For the text-containing cell, return its midpoint in [X, Y] coordinate format. 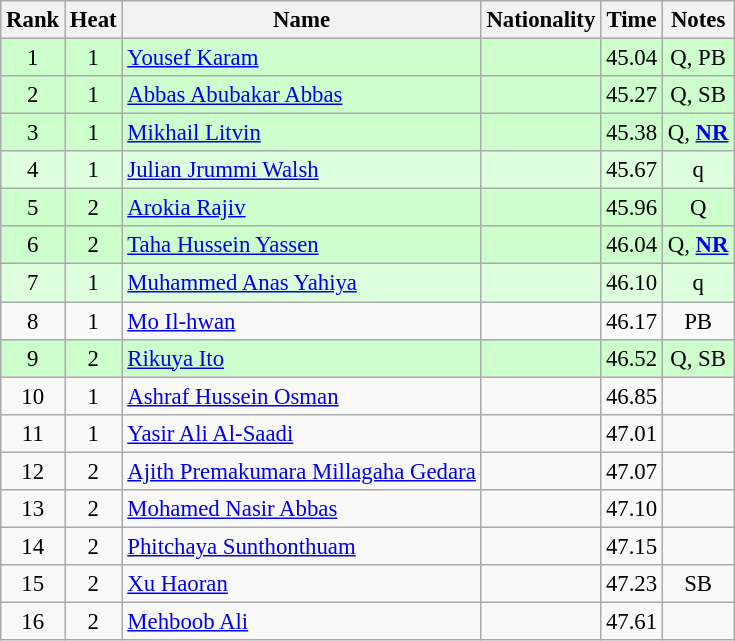
5 [33, 208]
47.23 [632, 584]
45.04 [632, 58]
45.67 [632, 170]
47.01 [632, 433]
47.10 [632, 509]
14 [33, 546]
Heat [94, 20]
6 [33, 245]
Notes [698, 20]
Muhammed Anas Yahiya [302, 283]
46.04 [632, 245]
Xu Haoran [302, 584]
Yasir Ali Al-Saadi [302, 433]
Yousef Karam [302, 58]
Ajith Premakumara Millagaha Gedara [302, 471]
Phitchaya Sunthonthuam [302, 546]
45.38 [632, 133]
47.15 [632, 546]
PB [698, 321]
SB [698, 584]
Q, PB [698, 58]
Ashraf Hussein Osman [302, 396]
8 [33, 321]
7 [33, 283]
46.17 [632, 321]
Abbas Abubakar Abbas [302, 95]
Mehboob Ali [302, 621]
Nationality [540, 20]
10 [33, 396]
16 [33, 621]
46.85 [632, 396]
45.27 [632, 95]
Mohamed Nasir Abbas [302, 509]
46.10 [632, 283]
11 [33, 433]
Q [698, 208]
9 [33, 358]
Rikuya Ito [302, 358]
Mo Il-hwan [302, 321]
Mikhail Litvin [302, 133]
45.96 [632, 208]
47.61 [632, 621]
4 [33, 170]
15 [33, 584]
47.07 [632, 471]
Julian Jrummi Walsh [302, 170]
Rank [33, 20]
12 [33, 471]
13 [33, 509]
3 [33, 133]
Time [632, 20]
Arokia Rajiv [302, 208]
46.52 [632, 358]
Taha Hussein Yassen [302, 245]
Name [302, 20]
